Provide the [x, y] coordinate of the cell's center where the given text is located.  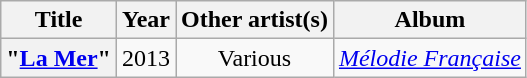
"La Mer" [59, 58]
Various [255, 58]
Other artist(s) [255, 20]
2013 [146, 58]
Title [59, 20]
Album [430, 20]
Mélodie Française [430, 58]
Year [146, 20]
